From the cell containing the given text, extract its center point as (x, y) coordinate. 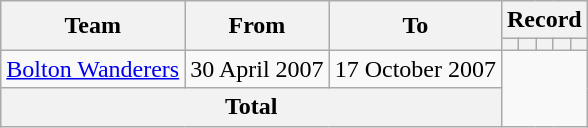
To (415, 26)
Total (252, 107)
17 October 2007 (415, 69)
Record (544, 20)
From (257, 26)
30 April 2007 (257, 69)
Bolton Wanderers (93, 69)
Team (93, 26)
